Return the (x, y) coordinate for the center point of the cell that contains the specified text.  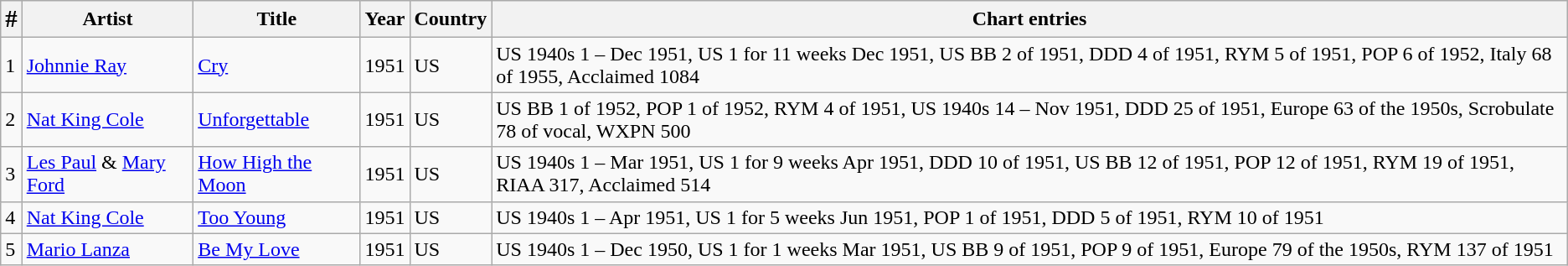
Unforgettable (276, 119)
4 (12, 217)
US 1940s 1 – Dec 1951, US 1 for 11 weeks Dec 1951, US BB 2 of 1951, DDD 4 of 1951, RYM 5 of 1951, POP 6 of 1952, Italy 68 of 1955, Acclaimed 1084 (1030, 65)
# (12, 19)
Cry (276, 65)
Year (385, 19)
2 (12, 119)
3 (12, 175)
Title (276, 19)
5 (12, 249)
Too Young (276, 217)
Les Paul & Mary Ford (107, 175)
Country (451, 19)
US 1940s 1 – Apr 1951, US 1 for 5 weeks Jun 1951, POP 1 of 1951, DDD 5 of 1951, RYM 10 of 1951 (1030, 217)
Johnnie Ray (107, 65)
Mario Lanza (107, 249)
Be My Love (276, 249)
US 1940s 1 – Dec 1950, US 1 for 1 weeks Mar 1951, US BB 9 of 1951, POP 9 of 1951, Europe 79 of the 1950s, RYM 137 of 1951 (1030, 249)
US BB 1 of 1952, POP 1 of 1952, RYM 4 of 1951, US 1940s 14 – Nov 1951, DDD 25 of 1951, Europe 63 of the 1950s, Scrobulate 78 of vocal, WXPN 500 (1030, 119)
US 1940s 1 – Mar 1951, US 1 for 9 weeks Apr 1951, DDD 10 of 1951, US BB 12 of 1951, POP 12 of 1951, RYM 19 of 1951, RIAA 317, Acclaimed 514 (1030, 175)
1 (12, 65)
Chart entries (1030, 19)
Artist (107, 19)
How High the Moon (276, 175)
